Find where the given text appears and provide that cell's center as [X, Y] coordinate. 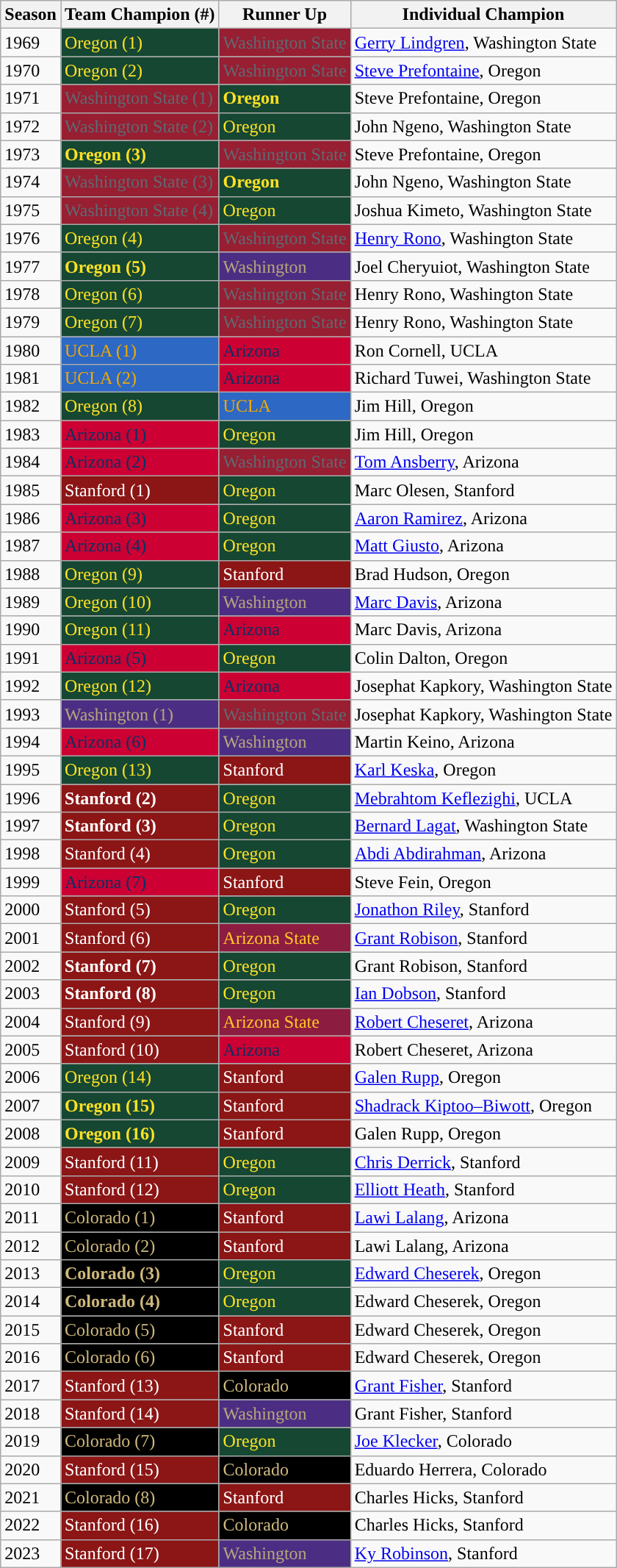
Stanford (10) [140, 1050]
Oregon (16) [140, 1134]
1986 [31, 518]
1995 [31, 770]
2016 [31, 1358]
Eduardo Herrera, Colorado [483, 1469]
2015 [31, 1330]
1994 [31, 742]
Stanford (16) [140, 1525]
Joel Cheryuiot, Washington State [483, 266]
1979 [31, 322]
2009 [31, 1161]
1985 [31, 490]
Arizona (5) [140, 658]
Oregon (7) [140, 322]
Colorado (2) [140, 1246]
1983 [31, 434]
Stanford (7) [140, 966]
Jonathon Riley, Stanford [483, 910]
Chris Derrick, Stanford [483, 1161]
2005 [31, 1050]
Oregon (1) [140, 43]
2007 [31, 1106]
Washington State (2) [140, 126]
2013 [31, 1274]
Oregon (13) [140, 770]
Stanford (6) [140, 938]
1971 [31, 99]
1997 [31, 826]
Oregon (12) [140, 686]
Oregon (5) [140, 266]
2019 [31, 1442]
2022 [31, 1525]
Colorado (7) [140, 1442]
1998 [31, 854]
Colorado (1) [140, 1217]
Steve Fein, Oregon [483, 882]
Mebrahtom Keflezighi, UCLA [483, 798]
Stanford (11) [140, 1161]
Individual Champion [483, 15]
Runner Up [285, 15]
1992 [31, 686]
Tom Ansberry, Arizona [483, 462]
1970 [31, 71]
2001 [31, 938]
1975 [31, 210]
2012 [31, 1246]
Ky Robinson, Stanford [483, 1553]
Ron Cornell, UCLA [483, 351]
Shadrack Kiptoo–Biwott, Oregon [483, 1106]
2002 [31, 966]
Stanford (17) [140, 1553]
2006 [31, 1078]
Colin Dalton, Oregon [483, 658]
Joshua Kimeto, Washington State [483, 210]
Stanford (4) [140, 854]
UCLA (1) [140, 351]
Ian Dobson, Stanford [483, 994]
Colorado (5) [140, 1330]
1981 [31, 379]
UCLA (2) [140, 379]
Oregon (4) [140, 238]
Arizona (2) [140, 462]
1980 [31, 351]
1969 [31, 43]
Oregon (9) [140, 574]
Stanford (12) [140, 1189]
Colorado (4) [140, 1302]
Oregon (3) [140, 154]
Washington State (4) [140, 210]
Stanford (9) [140, 1022]
Stanford (14) [140, 1414]
2014 [31, 1302]
2021 [31, 1497]
Abdi Abdirahman, Arizona [483, 854]
Aaron Ramirez, Arizona [483, 518]
Oregon (14) [140, 1078]
UCLA [285, 407]
Elliott Heath, Stanford [483, 1189]
Joe Klecker, Colorado [483, 1442]
2010 [31, 1189]
1984 [31, 462]
1999 [31, 882]
1996 [31, 798]
Stanford (13) [140, 1386]
Brad Hudson, Oregon [483, 574]
Bernard Lagat, Washington State [483, 826]
Stanford (8) [140, 994]
Team Champion (#) [140, 15]
Richard Tuwei, Washington State [483, 379]
Stanford (2) [140, 798]
Stanford (1) [140, 490]
2020 [31, 1469]
Washington State (3) [140, 182]
1977 [31, 266]
Martin Keino, Arizona [483, 742]
1978 [31, 294]
1973 [31, 154]
2018 [31, 1414]
2003 [31, 994]
1974 [31, 182]
1987 [31, 546]
2023 [31, 1553]
2004 [31, 1022]
1982 [31, 407]
Colorado (3) [140, 1274]
1991 [31, 658]
Arizona (1) [140, 434]
Oregon (10) [140, 602]
1990 [31, 630]
Arizona (7) [140, 882]
Gerry Lindgren, Washington State [483, 43]
Stanford (15) [140, 1469]
Oregon (11) [140, 630]
Matt Giusto, Arizona [483, 546]
Stanford (3) [140, 826]
Washington (1) [140, 714]
Arizona (4) [140, 546]
Washington State (1) [140, 99]
Colorado (8) [140, 1497]
Colorado (6) [140, 1358]
1988 [31, 574]
Oregon (15) [140, 1106]
Arizona (6) [140, 742]
1993 [31, 714]
Season [31, 15]
Stanford (5) [140, 910]
2008 [31, 1134]
Oregon (6) [140, 294]
Oregon (8) [140, 407]
1972 [31, 126]
Arizona (3) [140, 518]
2000 [31, 910]
Oregon (2) [140, 71]
2017 [31, 1386]
1989 [31, 602]
Karl Keska, Oregon [483, 770]
1976 [31, 238]
2011 [31, 1217]
Marc Olesen, Stanford [483, 490]
